Search for the cell housing the specified text and yield its [X, Y] center coordinate. 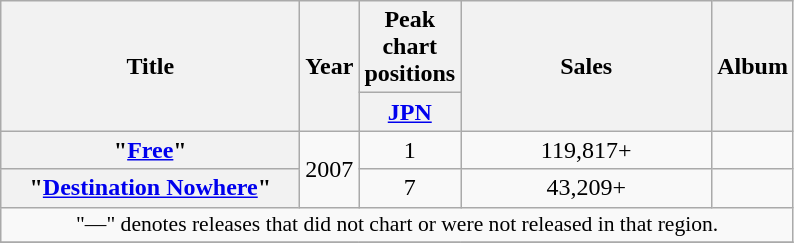
Year [330, 66]
JPN [410, 112]
"Free" [150, 150]
"Destination Nowhere" [150, 188]
43,209+ [586, 188]
2007 [330, 169]
Sales [586, 66]
Peak chart positions [410, 47]
Title [150, 66]
1 [410, 150]
119,817+ [586, 150]
7 [410, 188]
Album [753, 66]
"—" denotes releases that did not chart or were not released in that region. [398, 225]
